Pinpoint the cell where the given text exists, returning its (x, y) midpoint coordinate. 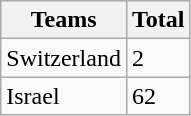
Switzerland (64, 58)
Total (158, 20)
Teams (64, 20)
62 (158, 96)
Israel (64, 96)
2 (158, 58)
